Find where the given text appears and provide that cell's center as (x, y) coordinate. 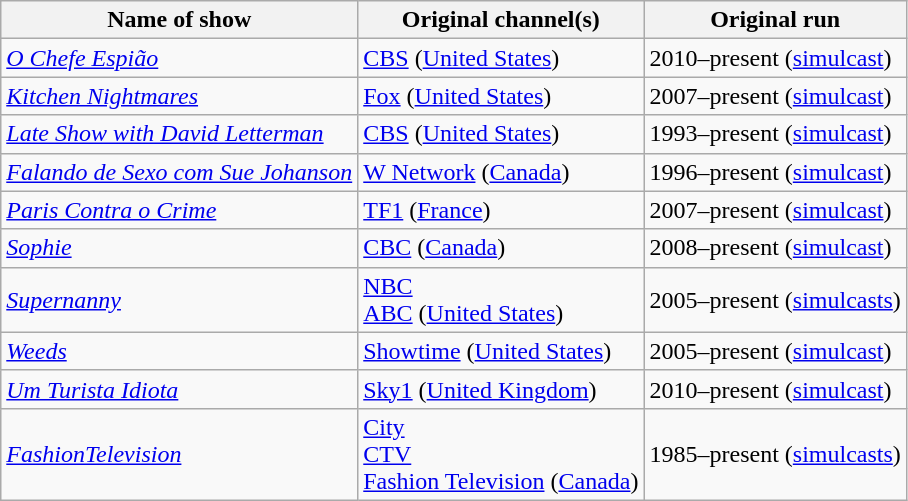
1996–present (simulcast) (775, 172)
Fox (United States) (501, 96)
2005–present (simulcasts) (775, 300)
Showtime (United States) (501, 351)
1993–present (simulcast) (775, 134)
Sky1 (United Kingdom) (501, 389)
Original run (775, 20)
2005–present (simulcast) (775, 351)
1985–present (simulcasts) (775, 454)
O Chefe Espião (180, 58)
W Network (Canada) (501, 172)
Um Turista Idiota (180, 389)
FashionTelevision (180, 454)
NBCABC (United States) (501, 300)
2008–present (simulcast) (775, 248)
Late Show with David Letterman (180, 134)
Original channel(s) (501, 20)
Supernanny (180, 300)
Weeds (180, 351)
Sophie (180, 248)
CityCTVFashion Television (Canada) (501, 454)
CBC (Canada) (501, 248)
Falando de Sexo com Sue Johanson (180, 172)
Kitchen Nightmares (180, 96)
TF1 (France) (501, 210)
Paris Contra o Crime (180, 210)
Name of show (180, 20)
